Scan for the cell matching the given text and deliver its (x, y) coordinate at center. 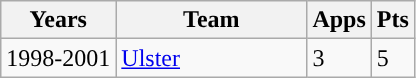
3 (339, 58)
Apps (339, 20)
Team (212, 20)
Years (58, 20)
Pts (392, 20)
1998-2001 (58, 58)
Ulster (212, 58)
5 (392, 58)
